Identify which cell holds the provided text, then report its [x, y] central coordinate. 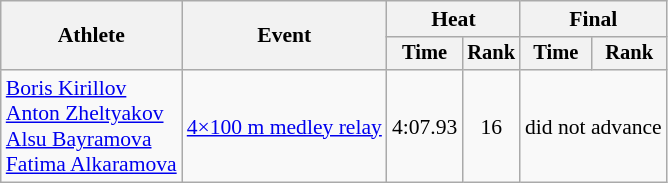
4:07.93 [424, 126]
Heat [454, 19]
4×100 m medley relay [284, 126]
Athlete [92, 36]
Event [284, 36]
did not advance [594, 126]
Final [594, 19]
16 [491, 126]
Boris KirillovAnton ZheltyakovAlsu BayramovaFatima Alkaramova [92, 126]
